From the cell containing the given text, extract its center point as [X, Y] coordinate. 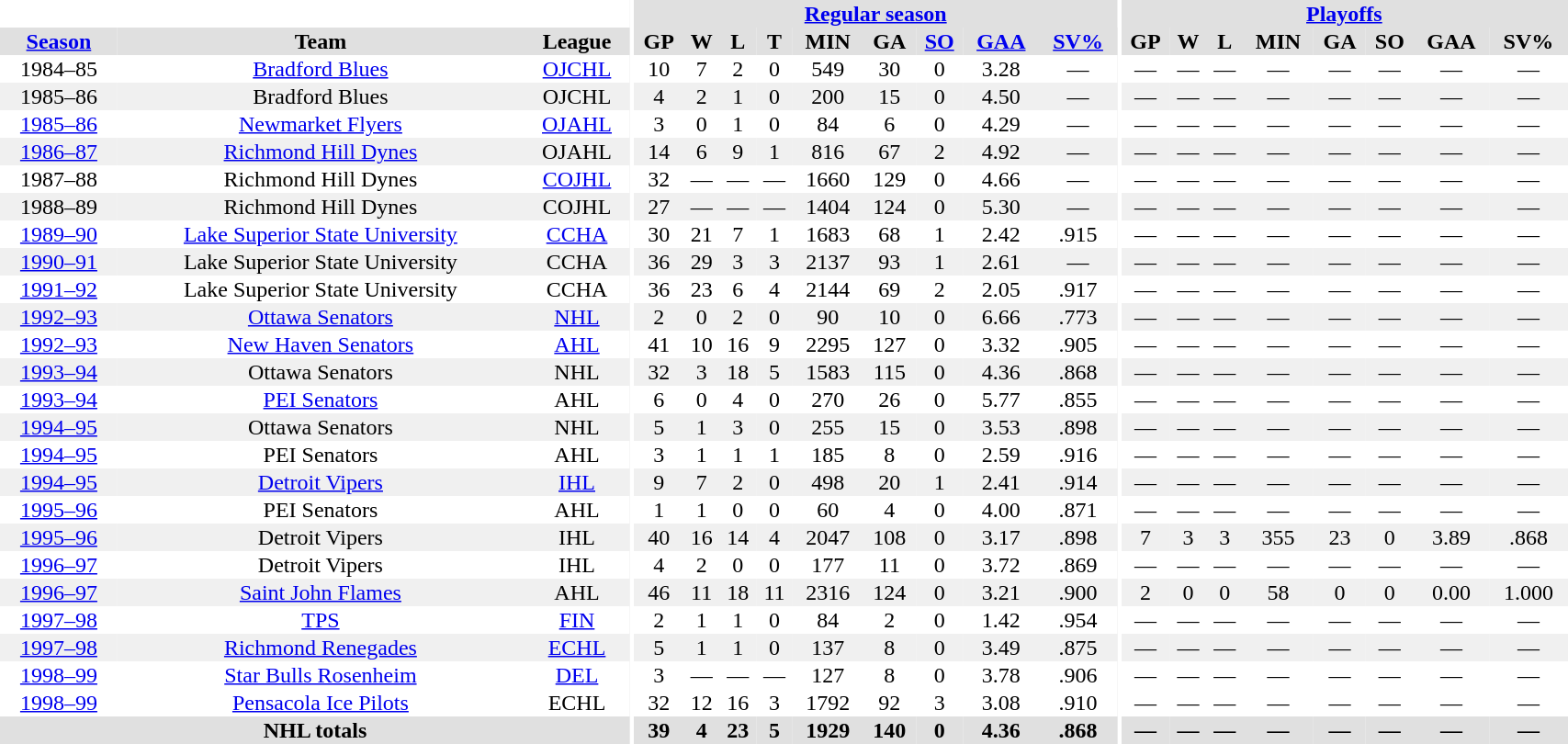
5.30 [1001, 207]
0.00 [1451, 592]
Saint John Flames [321, 592]
816 [829, 152]
1.42 [1001, 620]
498 [829, 482]
.910 [1078, 703]
1988–89 [59, 207]
29 [702, 262]
4.66 [1001, 179]
3.89 [1451, 537]
26 [889, 400]
TPS [321, 620]
.905 [1078, 344]
549 [829, 69]
2137 [829, 262]
2144 [829, 289]
4.50 [1001, 96]
1986–87 [59, 152]
1990–91 [59, 262]
20 [889, 482]
.869 [1078, 565]
355 [1279, 537]
Newmarket Flyers [321, 124]
2316 [829, 592]
5.77 [1001, 400]
115 [889, 372]
.917 [1078, 289]
DEL [577, 675]
League [577, 41]
3.72 [1001, 565]
1404 [829, 207]
.916 [1078, 455]
140 [889, 730]
1792 [829, 703]
69 [889, 289]
Playoffs [1344, 14]
.906 [1078, 675]
3.17 [1001, 537]
3.53 [1001, 427]
27 [658, 207]
.871 [1078, 510]
2.42 [1001, 234]
129 [889, 179]
FIN [577, 620]
NHL totals [315, 730]
2.59 [1001, 455]
1987–88 [59, 179]
92 [889, 703]
1989–90 [59, 234]
3.78 [1001, 675]
46 [658, 592]
Team [321, 41]
.773 [1078, 317]
60 [829, 510]
1583 [829, 372]
.954 [1078, 620]
68 [889, 234]
3.49 [1001, 648]
1984–85 [59, 69]
Richmond Renegades [321, 648]
4.00 [1001, 510]
Regular season [874, 14]
21 [702, 234]
6.66 [1001, 317]
108 [889, 537]
185 [829, 455]
4.29 [1001, 124]
3.21 [1001, 592]
177 [829, 565]
1660 [829, 179]
3.32 [1001, 344]
67 [889, 152]
270 [829, 400]
40 [658, 537]
1929 [829, 730]
58 [1279, 592]
Season [59, 41]
90 [829, 317]
Pensacola Ice Pilots [321, 703]
93 [889, 262]
2047 [829, 537]
1991–92 [59, 289]
41 [658, 344]
Star Bulls Rosenheim [321, 675]
.900 [1078, 592]
4.92 [1001, 152]
200 [829, 96]
255 [829, 427]
New Haven Senators [321, 344]
.914 [1078, 482]
.915 [1078, 234]
3.08 [1001, 703]
1.000 [1529, 592]
3.28 [1001, 69]
T [774, 41]
2.61 [1001, 262]
2.41 [1001, 482]
.875 [1078, 648]
2.05 [1001, 289]
2295 [829, 344]
39 [658, 730]
1683 [829, 234]
137 [829, 648]
.855 [1078, 400]
12 [702, 703]
